Return (x, y) of the center of cell containing provided text 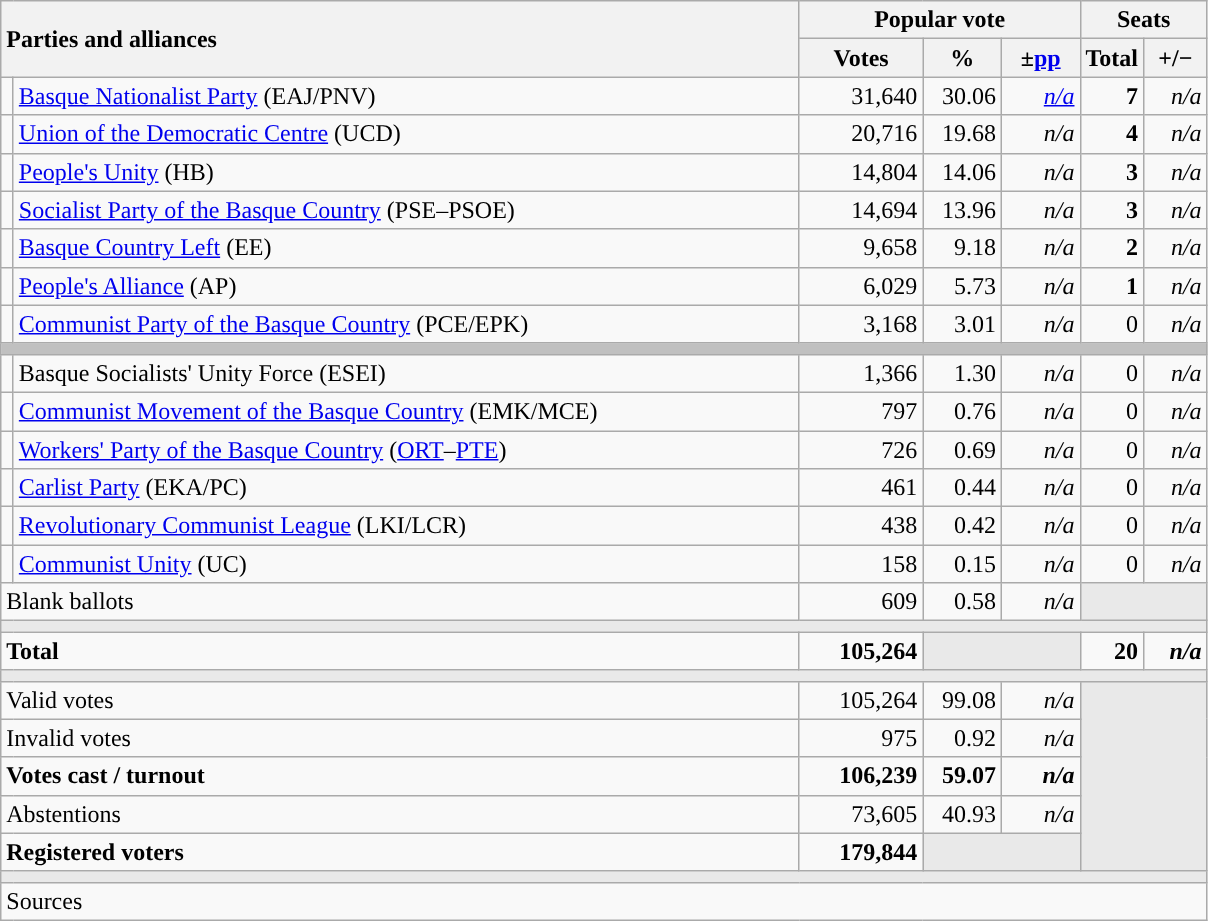
6,029 (861, 286)
Votes (861, 58)
Revolutionary Communist League (LKI/LCR) (406, 526)
4 (1112, 134)
0.76 (962, 411)
14.06 (962, 172)
1 (1112, 286)
People's Alliance (AP) (406, 286)
0.58 (962, 602)
Union of the Democratic Centre (UCD) (406, 134)
14,804 (861, 172)
5.73 (962, 286)
179,844 (861, 852)
0.42 (962, 526)
Sources (604, 901)
Votes cast / turnout (400, 776)
0.69 (962, 449)
Blank ballots (400, 602)
19.68 (962, 134)
Workers' Party of the Basque Country (ORT–PTE) (406, 449)
Parties and alliances (400, 39)
106,239 (861, 776)
9,658 (861, 248)
People's Unity (HB) (406, 172)
% (962, 58)
3.01 (962, 324)
30.06 (962, 96)
99.08 (962, 700)
2 (1112, 248)
158 (861, 564)
9.18 (962, 248)
0.92 (962, 738)
1,366 (861, 373)
Basque Socialists' Unity Force (ESEI) (406, 373)
±pp (1040, 58)
7 (1112, 96)
13.96 (962, 210)
+/− (1176, 58)
Valid votes (400, 700)
Abstentions (400, 814)
726 (861, 449)
Communist Unity (UC) (406, 564)
73,605 (861, 814)
Basque Country Left (EE) (406, 248)
Communist Movement of the Basque Country (EMK/MCE) (406, 411)
31,640 (861, 96)
975 (861, 738)
0.15 (962, 564)
Carlist Party (EKA/PC) (406, 488)
609 (861, 602)
59.07 (962, 776)
3,168 (861, 324)
40.93 (962, 814)
438 (861, 526)
Communist Party of the Basque Country (PCE/EPK) (406, 324)
Invalid votes (400, 738)
Seats (1144, 20)
797 (861, 411)
20,716 (861, 134)
Registered voters (400, 852)
Popular vote (940, 20)
14,694 (861, 210)
20 (1112, 651)
Socialist Party of the Basque Country (PSE–PSOE) (406, 210)
461 (861, 488)
Basque Nationalist Party (EAJ/PNV) (406, 96)
0.44 (962, 488)
1.30 (962, 373)
